Return [x, y] of the center of cell containing provided text 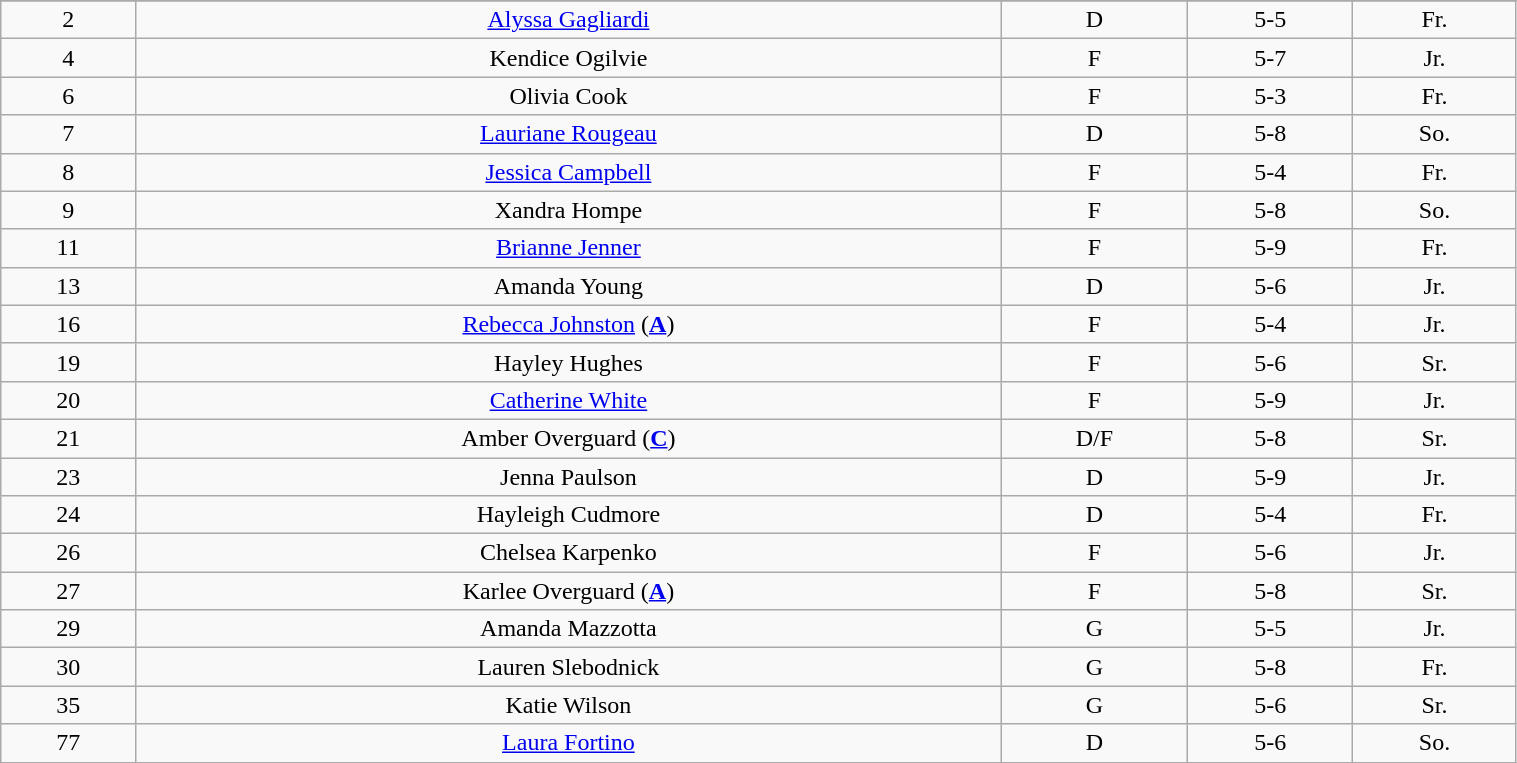
23 [68, 477]
Jenna Paulson [569, 477]
Karlee Overguard (A) [569, 591]
Chelsea Karpenko [569, 553]
8 [68, 172]
9 [68, 210]
4 [68, 58]
27 [68, 591]
Amanda Young [569, 286]
13 [68, 286]
11 [68, 248]
35 [68, 705]
Hayley Hughes [569, 362]
Alyssa Gagliardi [569, 20]
Jessica Campbell [569, 172]
7 [68, 134]
19 [68, 362]
Laura Fortino [569, 743]
Xandra Hompe [569, 210]
6 [68, 96]
Amber Overguard (C) [569, 438]
26 [68, 553]
Catherine White [569, 400]
Brianne Jenner [569, 248]
20 [68, 400]
5-7 [1270, 58]
24 [68, 515]
5-3 [1270, 96]
Lauriane Rougeau [569, 134]
D/F [1094, 438]
21 [68, 438]
Katie Wilson [569, 705]
Olivia Cook [569, 96]
Kendice Ogilvie [569, 58]
16 [68, 324]
Amanda Mazzotta [569, 629]
Rebecca Johnston (A) [569, 324]
30 [68, 667]
77 [68, 743]
29 [68, 629]
2 [68, 20]
Lauren Slebodnick [569, 667]
Hayleigh Cudmore [569, 515]
